Capture the cell that displays the provided text and extract its (X, Y) central coordinate. 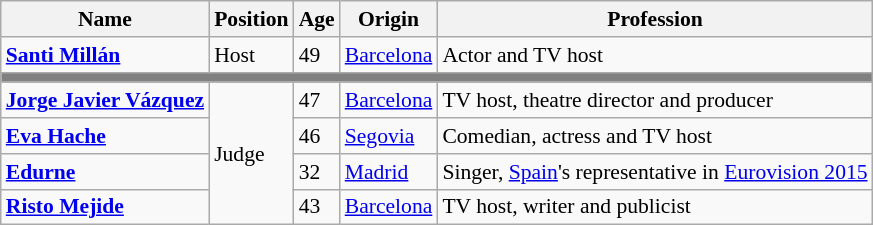
Origin (389, 19)
Comedian, actress and TV host (654, 136)
49 (317, 55)
43 (317, 207)
Risto Mejide (105, 207)
Judge (251, 154)
TV host, theatre director and producer (654, 101)
Edurne (105, 172)
46 (317, 136)
Name (105, 19)
Actor and TV host (654, 55)
TV host, writer and publicist (654, 207)
Position (251, 19)
Jorge Javier Vázquez (105, 101)
47 (317, 101)
Santi Millán (105, 55)
32 (317, 172)
Host (251, 55)
Eva Hache (105, 136)
Madrid (389, 172)
Segovia (389, 136)
Profession (654, 19)
Singer, Spain's representative in Eurovision 2015 (654, 172)
Age (317, 19)
